Pinpoint the cell where the given text exists, returning its (X, Y) midpoint coordinate. 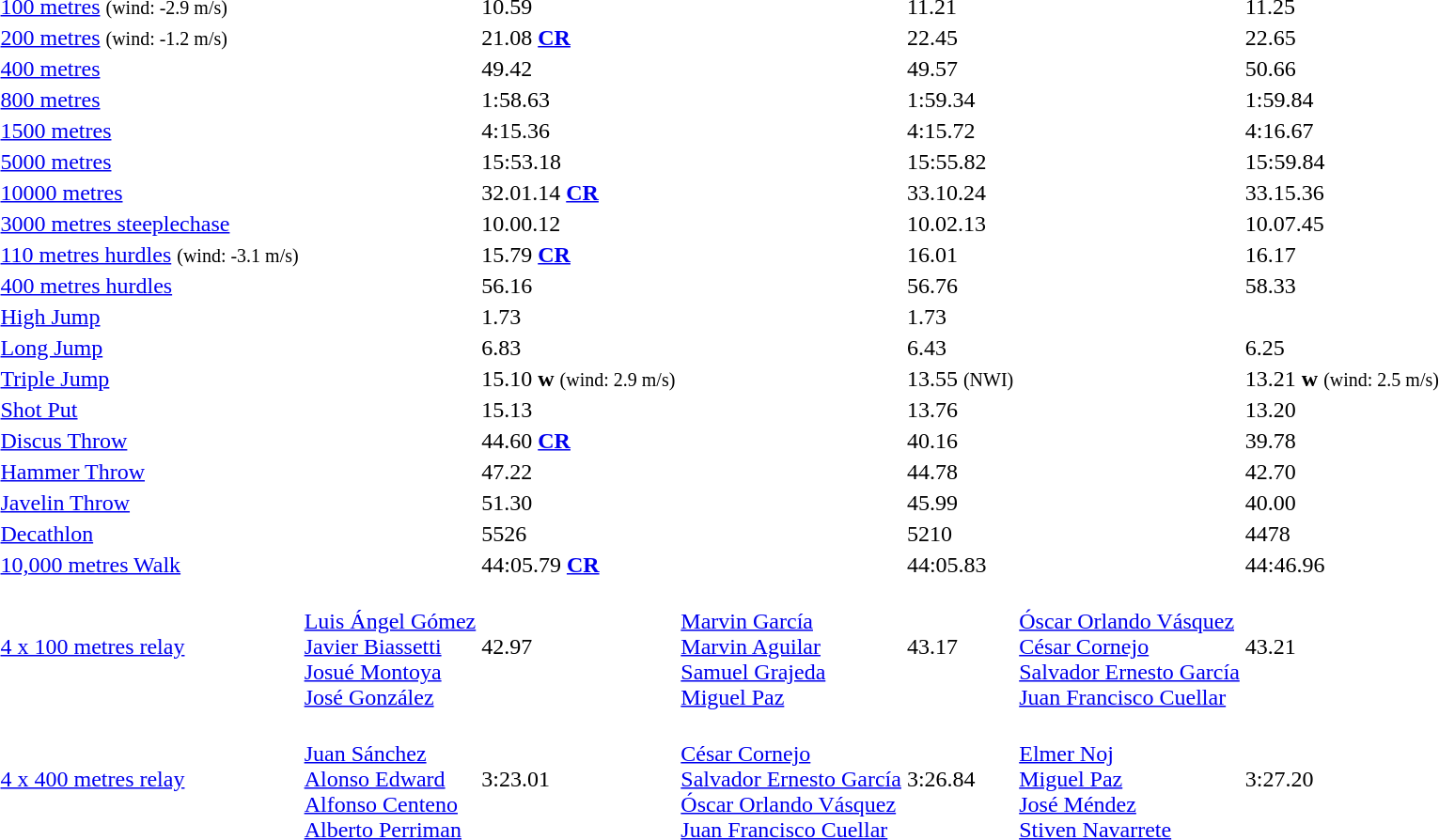
13.76 (960, 410)
1:58.63 (579, 100)
5210 (960, 534)
1:59.34 (960, 100)
42.97 (579, 646)
49.42 (579, 69)
47.22 (579, 472)
15:55.82 (960, 162)
Luis Ángel Gómez Javier Biassetti Josué Montoya José González (390, 646)
10.00.12 (579, 224)
43.17 (960, 646)
49.57 (960, 69)
44.78 (960, 472)
32.01.14 CR (579, 193)
51.30 (579, 503)
6.83 (579, 348)
15.79 CR (579, 255)
15.13 (579, 410)
15:53.18 (579, 162)
13.55 (NWI) (960, 379)
56.16 (579, 286)
21.08 CR (579, 38)
40.16 (960, 441)
6.43 (960, 348)
33.10.24 (960, 193)
5526 (579, 534)
4:15.72 (960, 131)
44:05.79 CR (579, 565)
44:05.83 (960, 565)
4:15.36 (579, 131)
56.76 (960, 286)
16.01 (960, 255)
44.60 CR (579, 441)
Óscar Orlando Vásquez César Cornejo Salvador Ernesto García Juan Francisco Cuellar (1130, 646)
10.02.13 (960, 224)
15.10 w (wind: 2.9 m/s) (579, 379)
45.99 (960, 503)
22.45 (960, 38)
Marvin García Marvin Aguilar Samuel Grajeda Miguel Paz (791, 646)
